Return [X, Y] of the center of cell containing provided text 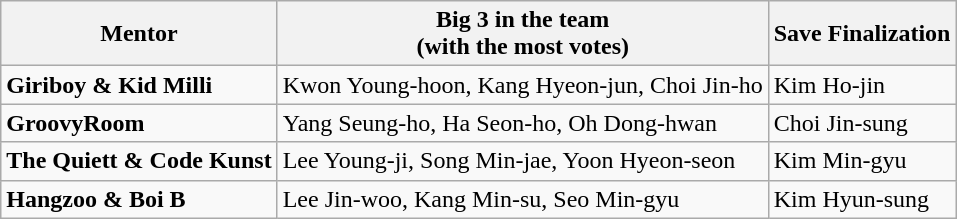
Choi Jin-sung [862, 123]
Lee Jin-woo, Kang Min-su, Seo Min-gyu [522, 199]
Mentor [139, 34]
Yang Seung-ho, Ha Seon-ho, Oh Dong-hwan [522, 123]
Giriboy & Kid Milli [139, 85]
GroovyRoom [139, 123]
The Quiett & Code Kunst [139, 161]
Big 3 in the team(with the most votes) [522, 34]
Hangzoo & Boi B [139, 199]
Kim Ho-jin [862, 85]
Kim Hyun-sung [862, 199]
Kwon Young-hoon, Kang Hyeon-jun, Choi Jin-ho [522, 85]
Lee Young-ji, Song Min-jae, Yoon Hyeon-seon [522, 161]
Save Finalization [862, 34]
Kim Min-gyu [862, 161]
